Identify which cell holds the provided text, then report its [X, Y] central coordinate. 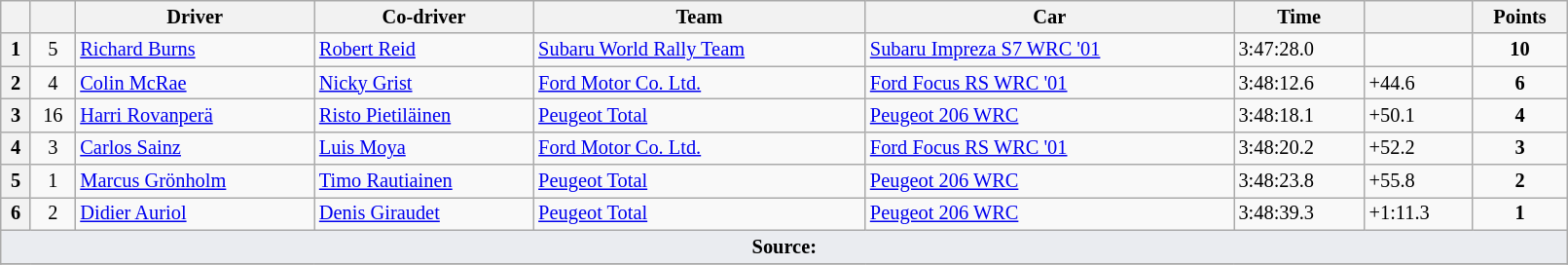
Denis Giraudet [424, 213]
Luis Moya [424, 148]
+50.1 [1419, 115]
3:47:28.0 [1299, 50]
10 [1520, 50]
+1:11.3 [1419, 213]
Richard Burns [195, 50]
3:48:20.2 [1299, 148]
Points [1520, 17]
Didier Auriol [195, 213]
Marcus Grönholm [195, 181]
3:48:39.3 [1299, 213]
16 [53, 115]
Subaru World Rally Team [699, 50]
3:48:23.8 [1299, 181]
Team [699, 17]
Source: [784, 246]
Timo Rautiainen [424, 181]
Risto Pietiläinen [424, 115]
Harri Rovanperä [195, 115]
Car [1049, 17]
Driver [195, 17]
Robert Reid [424, 50]
Time [1299, 17]
3:48:12.6 [1299, 83]
Subaru Impreza S7 WRC '01 [1049, 50]
+44.6 [1419, 83]
+55.8 [1419, 181]
Nicky Grist [424, 83]
Carlos Sainz [195, 148]
Co-driver [424, 17]
+52.2 [1419, 148]
3:48:18.1 [1299, 115]
Colin McRae [195, 83]
